Extract the [x, y] coordinate from the center of the cell holding the provided text.  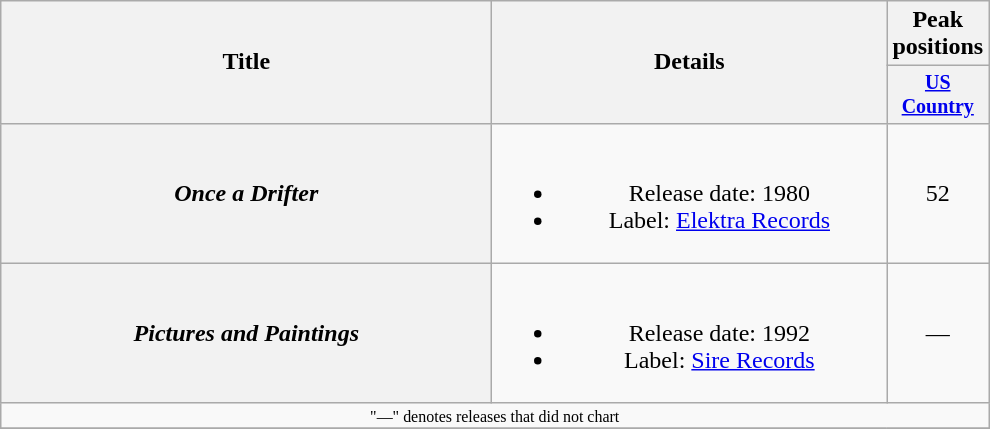
"—" denotes releases that did not chart [495, 415]
52 [938, 193]
US Country [938, 94]
Release date: 1980Label: Elektra Records [690, 193]
Title [246, 62]
Details [690, 62]
Once a Drifter [246, 193]
Pictures and Paintings [246, 333]
Release date: 1992Label: Sire Records [690, 333]
Peak positions [938, 34]
— [938, 333]
